Determine the [X, Y] coordinate at the center of the cell enclosing the given text.  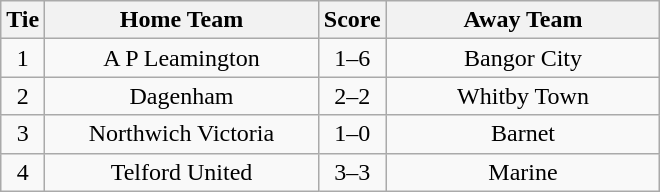
Away Team [523, 20]
Marine [523, 172]
Telford United [182, 172]
3 [23, 134]
4 [23, 172]
3–3 [352, 172]
2 [23, 96]
Dagenham [182, 96]
Northwich Victoria [182, 134]
1–0 [352, 134]
Whitby Town [523, 96]
2–2 [352, 96]
Tie [23, 20]
1 [23, 58]
Barnet [523, 134]
Bangor City [523, 58]
A P Leamington [182, 58]
1–6 [352, 58]
Score [352, 20]
Home Team [182, 20]
